Output the (X, Y) coordinate of the center of the cell containing the given text.  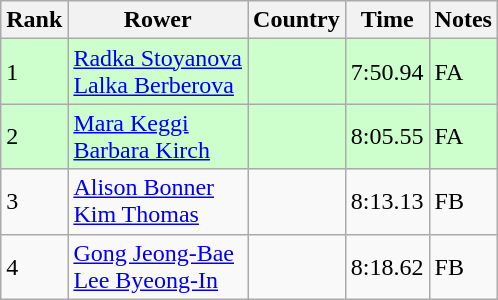
8:05.55 (387, 136)
3 (34, 202)
Time (387, 20)
Country (297, 20)
Notes (463, 20)
8:13.13 (387, 202)
Alison Bonner Kim Thomas (158, 202)
1 (34, 72)
Gong Jeong-BaeLee Byeong-In (158, 266)
8:18.62 (387, 266)
7:50.94 (387, 72)
4 (34, 266)
Rank (34, 20)
Radka Stoyanova Lalka Berberova (158, 72)
Mara KeggiBarbara Kirch (158, 136)
2 (34, 136)
Rower (158, 20)
